Find where the given text appears and provide that cell's center as (x, y) coordinate. 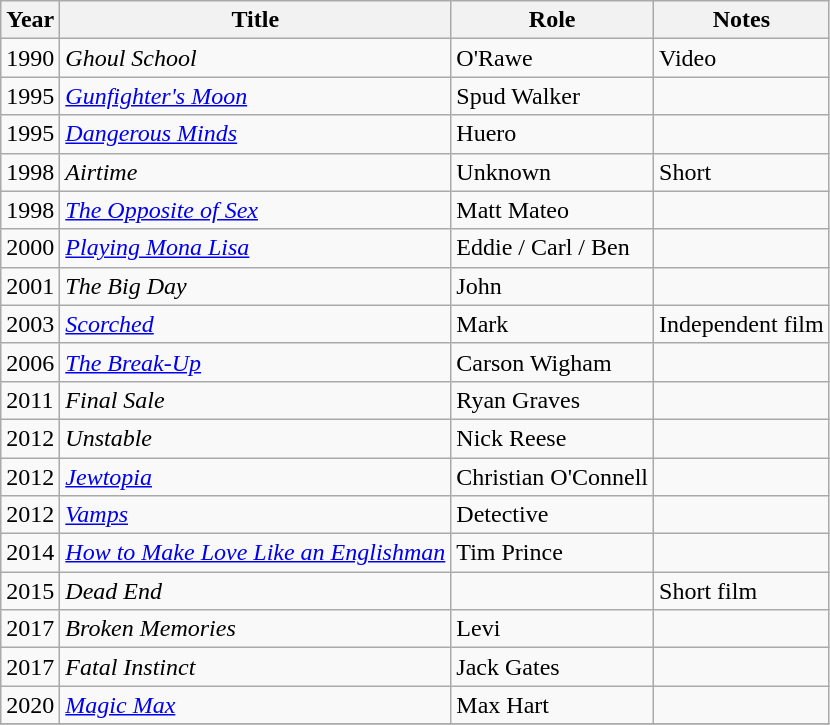
O'Rawe (552, 58)
Unknown (552, 172)
Airtime (256, 172)
Jewtopia (256, 477)
Christian O'Connell (552, 477)
Gunfighter's Moon (256, 96)
2003 (30, 324)
Carson Wigham (552, 362)
Eddie / Carl / Ben (552, 248)
Ghoul School (256, 58)
Nick Reese (552, 438)
Levi (552, 629)
Unstable (256, 438)
Magic Max (256, 705)
2000 (30, 248)
Year (30, 20)
Notes (742, 20)
Playing Mona Lisa (256, 248)
Role (552, 20)
Short (742, 172)
Mark (552, 324)
2014 (30, 553)
How to Make Love Like an Englishman (256, 553)
1990 (30, 58)
Independent film (742, 324)
Ryan Graves (552, 400)
Jack Gates (552, 667)
Dead End (256, 591)
Title (256, 20)
Dangerous Minds (256, 134)
Scorched (256, 324)
Vamps (256, 515)
The Big Day (256, 286)
2015 (30, 591)
Spud Walker (552, 96)
Fatal Instinct (256, 667)
The Break-Up (256, 362)
The Opposite of Sex (256, 210)
John (552, 286)
Short film (742, 591)
2006 (30, 362)
Tim Prince (552, 553)
2020 (30, 705)
Broken Memories (256, 629)
Huero (552, 134)
Max Hart (552, 705)
2001 (30, 286)
Final Sale (256, 400)
Detective (552, 515)
Matt Mateo (552, 210)
2011 (30, 400)
Video (742, 58)
